Find where the given text appears and provide that cell's center as (x, y) coordinate. 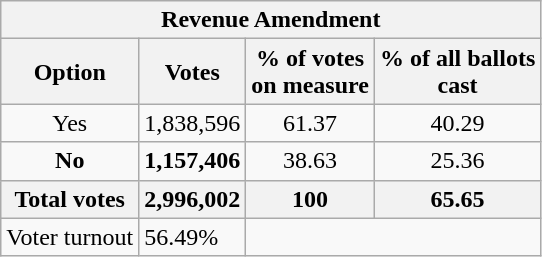
Total votes (70, 199)
65.65 (457, 199)
38.63 (310, 161)
56.49% (192, 237)
25.36 (457, 161)
% of all ballotscast (457, 72)
Yes (70, 123)
Votes (192, 72)
100 (310, 199)
No (70, 161)
2,996,002 (192, 199)
1,838,596 (192, 123)
40.29 (457, 123)
Voter turnout (70, 237)
1,157,406 (192, 161)
Revenue Amendment (271, 20)
% of voteson measure (310, 72)
61.37 (310, 123)
Option (70, 72)
